Search for the cell housing the specified text and yield its [X, Y] center coordinate. 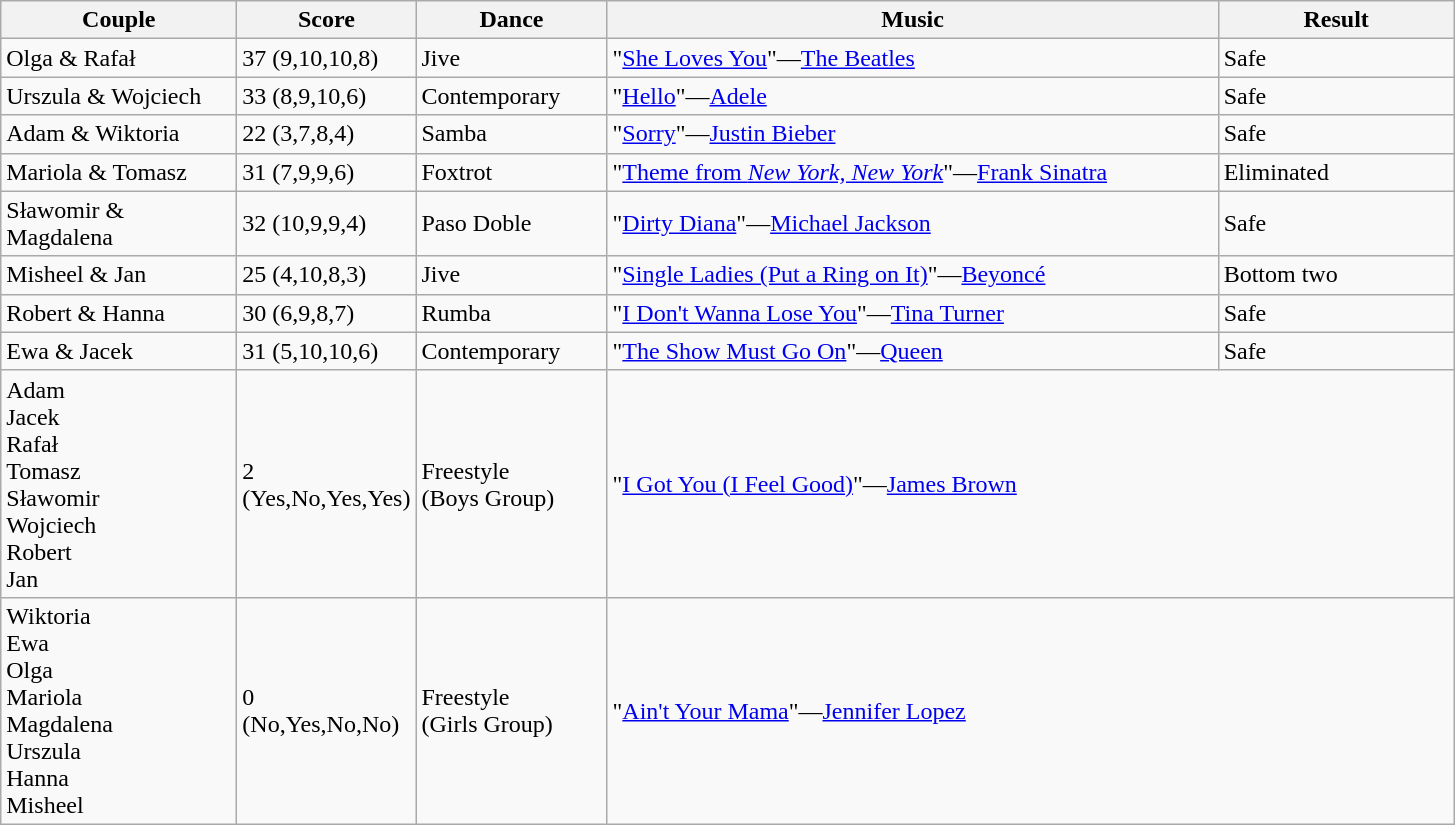
37 (9,10,10,8) [326, 58]
"Theme from New York, New York"—Frank Sinatra [912, 172]
Couple [119, 20]
Score [326, 20]
"Hello"—Adele [912, 96]
Olga & Rafał [119, 58]
Rumba [512, 313]
Urszula & Wojciech [119, 96]
Music [912, 20]
"Single Ladies (Put a Ring on It)"—Beyoncé [912, 275]
"She Loves You"—The Beatles [912, 58]
"I Don't Wanna Lose You"—Tina Turner [912, 313]
32 (10,9,9,4) [326, 224]
WiktoriaEwaOlgaMariolaMagdalenaUrszulaHannaMisheel [119, 710]
0 (No,Yes,No,No) [326, 710]
Freestyle(Boys Group) [512, 484]
Foxtrot [512, 172]
Adam & Wiktoria [119, 134]
Result [1336, 20]
Freestyle(Girls Group) [512, 710]
31 (5,10,10,6) [326, 351]
Paso Doble [512, 224]
Eliminated [1336, 172]
25 (4,10,8,3) [326, 275]
AdamJacekRafałTomaszSławomirWojciechRobertJan [119, 484]
"Ain't Your Mama"—Jennifer Lopez [1030, 710]
Dance [512, 20]
Ewa & Jacek [119, 351]
"I Got You (I Feel Good)"—James Brown [1030, 484]
Samba [512, 134]
30 (6,9,8,7) [326, 313]
2 (Yes,No,Yes,Yes) [326, 484]
Mariola & Tomasz [119, 172]
31 (7,9,9,6) [326, 172]
Sławomir & Magdalena [119, 224]
Robert & Hanna [119, 313]
Misheel & Jan [119, 275]
"Sorry"—Justin Bieber [912, 134]
33 (8,9,10,6) [326, 96]
"The Show Must Go On"—Queen [912, 351]
Bottom two [1336, 275]
22 (3,7,8,4) [326, 134]
"Dirty Diana"—Michael Jackson [912, 224]
